From the cell containing the given text, extract its center point as [X, Y] coordinate. 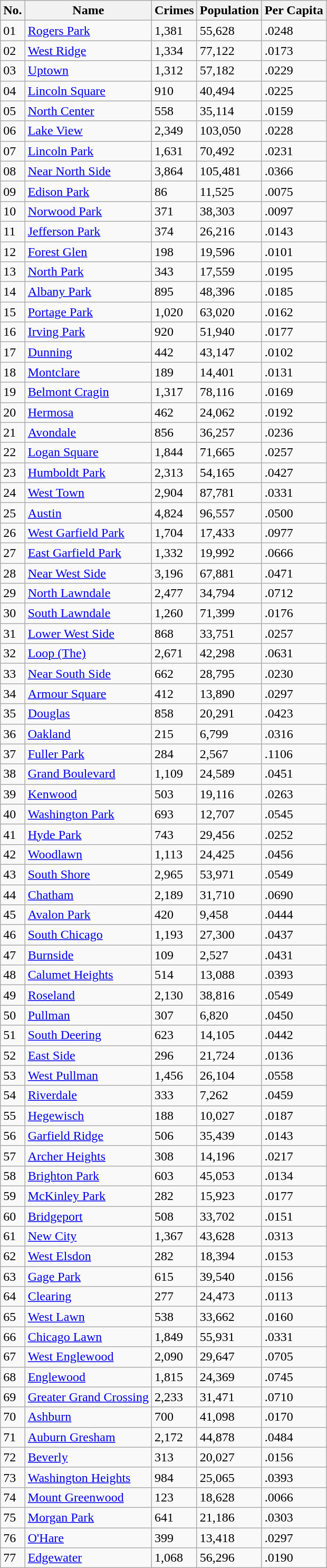
700 [174, 1417]
36,257 [229, 432]
1,113 [174, 854]
47 [13, 955]
22 [13, 452]
1,312 [174, 71]
60 [13, 1216]
2,965 [174, 874]
.0102 [294, 352]
49 [13, 995]
McKinley Park [88, 1196]
Albany Park [88, 292]
Mount Greenwood [88, 1497]
Douglas [88, 714]
.0666 [294, 553]
1,704 [174, 533]
2,189 [174, 895]
75 [13, 1517]
6,820 [229, 1015]
1,109 [174, 774]
South Chicago [88, 935]
.0545 [294, 814]
1,020 [174, 312]
.0437 [294, 935]
.0113 [294, 1297]
7,262 [229, 1095]
23 [13, 473]
.0131 [294, 372]
.0303 [294, 1517]
19,596 [229, 252]
.0977 [294, 533]
34 [13, 694]
46 [13, 935]
21 [13, 432]
76 [13, 1538]
.0471 [294, 573]
9,458 [229, 915]
506 [174, 1136]
Calumet Heights [88, 975]
Ashburn [88, 1417]
189 [174, 372]
07 [13, 151]
Armour Square [88, 694]
71,665 [229, 452]
59 [13, 1196]
Hermosa [88, 412]
Per Capita [294, 11]
Greater Grand Crossing [88, 1397]
Jefferson Park [88, 231]
21,724 [229, 1055]
12 [13, 252]
69 [13, 1397]
1,844 [174, 452]
20,291 [229, 714]
Avalon Park [88, 915]
24,369 [229, 1377]
25,065 [229, 1477]
296 [174, 1055]
East Garfield Park [88, 553]
13 [13, 272]
Englewood [88, 1377]
Logan Square [88, 452]
615 [174, 1277]
.1106 [294, 754]
03 [13, 71]
26 [13, 533]
19,992 [229, 553]
623 [174, 1035]
20 [13, 412]
West Town [88, 493]
67,881 [229, 573]
.0313 [294, 1236]
26,216 [229, 231]
34,794 [229, 593]
868 [174, 634]
28,795 [229, 674]
50 [13, 1015]
77 [13, 1558]
538 [174, 1317]
44,878 [229, 1437]
36 [13, 734]
514 [174, 975]
2,477 [174, 593]
38,303 [229, 211]
11,525 [229, 191]
.0745 [294, 1377]
.0252 [294, 834]
13,418 [229, 1538]
.0136 [294, 1055]
70 [13, 1417]
.0442 [294, 1035]
Auburn Gresham [88, 1437]
508 [174, 1216]
24 [13, 493]
45 [13, 915]
15 [13, 312]
895 [174, 292]
.0236 [294, 432]
54,165 [229, 473]
27,300 [229, 935]
.0170 [294, 1417]
.0160 [294, 1317]
70,492 [229, 151]
61 [13, 1236]
24,062 [229, 412]
53 [13, 1075]
693 [174, 814]
984 [174, 1477]
Chicago Lawn [88, 1337]
Near North Side [88, 171]
66 [13, 1337]
71,399 [229, 613]
17,433 [229, 533]
.0217 [294, 1156]
503 [174, 794]
18 [13, 372]
West Garfield Park [88, 533]
40 [13, 814]
09 [13, 191]
4,824 [174, 513]
01 [13, 31]
333 [174, 1095]
2,567 [229, 754]
Dunning [88, 352]
41 [13, 834]
Portage Park [88, 312]
56 [13, 1136]
.0558 [294, 1075]
308 [174, 1156]
6,799 [229, 734]
.0263 [294, 794]
2,233 [174, 1397]
53,971 [229, 874]
Morgan Park [88, 1517]
.0097 [294, 211]
2,130 [174, 995]
1,849 [174, 1337]
1,456 [174, 1075]
3,196 [174, 573]
.0190 [294, 1558]
1,334 [174, 51]
603 [174, 1176]
.0712 [294, 593]
.0159 [294, 111]
57,182 [229, 71]
33,662 [229, 1317]
Crimes [174, 11]
19,116 [229, 794]
68 [13, 1377]
33 [13, 674]
Uptown [88, 71]
662 [174, 674]
54 [13, 1095]
.0187 [294, 1116]
.0169 [294, 392]
31 [13, 634]
Avondale [88, 432]
412 [174, 694]
35,114 [229, 111]
South Deering [88, 1035]
.0185 [294, 292]
Lake View [88, 131]
.0631 [294, 654]
39 [13, 794]
06 [13, 131]
.0151 [294, 1216]
33,751 [229, 634]
51,940 [229, 332]
28 [13, 573]
48 [13, 975]
.0192 [294, 412]
73 [13, 1477]
O'Hare [88, 1538]
.0705 [294, 1357]
.0431 [294, 955]
.0134 [294, 1176]
.0427 [294, 473]
103,050 [229, 131]
Lincoln Square [88, 91]
Burnside [88, 955]
Rogers Park [88, 31]
2,671 [174, 654]
307 [174, 1015]
Austin [88, 513]
14,401 [229, 372]
33,702 [229, 1216]
30 [13, 613]
17,559 [229, 272]
Clearing [88, 1297]
21,186 [229, 1517]
18,394 [229, 1257]
.0484 [294, 1437]
1,367 [174, 1236]
641 [174, 1517]
29,456 [229, 834]
920 [174, 332]
20,027 [229, 1457]
56,296 [229, 1558]
Hegewisch [88, 1116]
29 [13, 593]
313 [174, 1457]
17 [13, 352]
277 [174, 1297]
910 [174, 91]
2,313 [174, 473]
63 [13, 1277]
57 [13, 1156]
.0456 [294, 854]
.0423 [294, 714]
14 [13, 292]
West Ridge [88, 51]
55,931 [229, 1337]
13,088 [229, 975]
1,381 [174, 31]
87,781 [229, 493]
.0230 [294, 674]
24,473 [229, 1297]
.0075 [294, 191]
43,147 [229, 352]
63,020 [229, 312]
858 [174, 714]
15,923 [229, 1196]
74 [13, 1497]
2,172 [174, 1437]
Riverdale [88, 1095]
10 [13, 211]
Archer Heights [88, 1156]
42,298 [229, 654]
West Elsdon [88, 1257]
43,628 [229, 1236]
39,540 [229, 1277]
South Lawndale [88, 613]
Washington Park [88, 814]
374 [174, 231]
743 [174, 834]
2,349 [174, 131]
343 [174, 272]
No. [13, 11]
Brighton Park [88, 1176]
78,116 [229, 392]
Gage Park [88, 1277]
.0459 [294, 1095]
40,494 [229, 91]
14,196 [229, 1156]
558 [174, 111]
Kenwood [88, 794]
38 [13, 774]
26,104 [229, 1075]
35 [13, 714]
.0366 [294, 171]
Belmont Cragin [88, 392]
West Pullman [88, 1075]
.0101 [294, 252]
.0229 [294, 71]
North Park [88, 272]
12,707 [229, 814]
48,396 [229, 292]
32 [13, 654]
Garfield Ridge [88, 1136]
Population [229, 11]
10,027 [229, 1116]
71 [13, 1437]
.0228 [294, 131]
Humboldt Park [88, 473]
08 [13, 171]
399 [174, 1538]
Edgewater [88, 1558]
13,890 [229, 694]
1,068 [174, 1558]
188 [174, 1116]
West Englewood [88, 1357]
462 [174, 412]
1,332 [174, 553]
11 [13, 231]
55 [13, 1116]
62 [13, 1257]
58 [13, 1176]
Near West Side [88, 573]
38,816 [229, 995]
86 [174, 191]
Oakland [88, 734]
West Lawn [88, 1317]
Woodlawn [88, 854]
South Shore [88, 874]
31,471 [229, 1397]
Bridgeport [88, 1216]
109 [174, 955]
05 [13, 111]
.0176 [294, 613]
41,098 [229, 1417]
35,439 [229, 1136]
.0173 [294, 51]
16 [13, 332]
27 [13, 553]
.0451 [294, 774]
East Side [88, 1055]
.0195 [294, 272]
.0162 [294, 312]
51 [13, 1035]
24,425 [229, 854]
67 [13, 1357]
31,710 [229, 895]
.0444 [294, 915]
284 [174, 754]
Lower West Side [88, 634]
.0225 [294, 91]
Beverly [88, 1457]
18,628 [229, 1497]
.0690 [294, 895]
Near South Side [88, 674]
64 [13, 1297]
.0231 [294, 151]
19 [13, 392]
29,647 [229, 1357]
1,193 [174, 935]
Roseland [88, 995]
02 [13, 51]
25 [13, 513]
Loop (The) [88, 654]
2,090 [174, 1357]
Norwood Park [88, 211]
Lincoln Park [88, 151]
65 [13, 1317]
442 [174, 352]
198 [174, 252]
North Center [88, 111]
105,481 [229, 171]
Washington Heights [88, 1477]
Pullman [88, 1015]
96,557 [229, 513]
123 [174, 1497]
52 [13, 1055]
.0153 [294, 1257]
42 [13, 854]
14,105 [229, 1035]
55,628 [229, 31]
24,589 [229, 774]
.0066 [294, 1497]
North Lawndale [88, 593]
04 [13, 91]
856 [174, 432]
Edison Park [88, 191]
Hyde Park [88, 834]
Fuller Park [88, 754]
.0450 [294, 1015]
2,527 [229, 955]
.0710 [294, 1397]
44 [13, 895]
420 [174, 915]
43 [13, 874]
3,864 [174, 171]
1,317 [174, 392]
371 [174, 211]
Grand Boulevard [88, 774]
77,122 [229, 51]
1,260 [174, 613]
45,053 [229, 1176]
215 [174, 734]
Irving Park [88, 332]
2,904 [174, 493]
37 [13, 754]
.0500 [294, 513]
1,631 [174, 151]
New City [88, 1236]
Name [88, 11]
Forest Glen [88, 252]
Chatham [88, 895]
Montclare [88, 372]
.0248 [294, 31]
72 [13, 1457]
1,815 [174, 1377]
.0316 [294, 734]
